For the text-containing cell, return its midpoint in (X, Y) coordinate format. 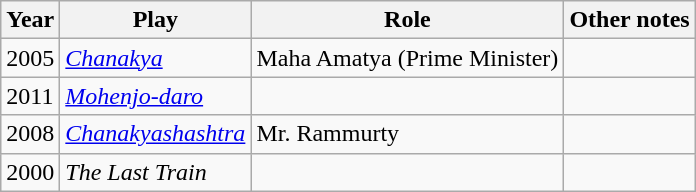
Maha Amatya (Prime Minister) (408, 58)
Play (156, 20)
Chanakya (156, 58)
Year (30, 20)
2000 (30, 172)
Chanakyashashtra (156, 134)
Other notes (630, 20)
2005 (30, 58)
Mr. Rammurty (408, 134)
Mohenjo-daro (156, 96)
The Last Train (156, 172)
2011 (30, 96)
2008 (30, 134)
Role (408, 20)
